Detect which cell encompasses the target text, then output its (X, Y) center coordinate. 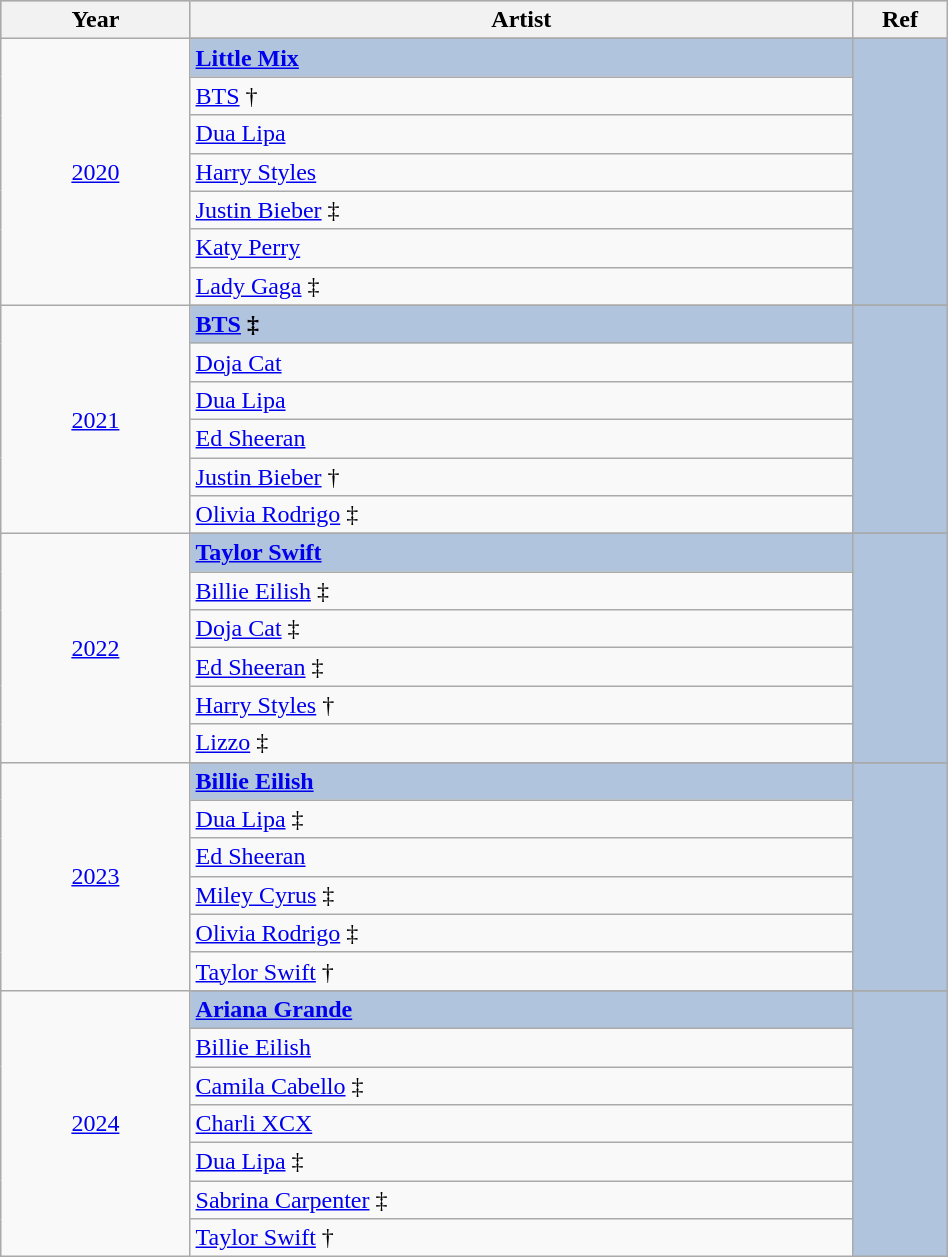
Katy Perry (522, 248)
Justin Bieber ‡ (522, 210)
Little Mix (522, 58)
Year (96, 20)
Camila Cabello ‡ (522, 1085)
2021 (96, 419)
BTS † (522, 96)
Lizzo ‡ (522, 743)
2024 (96, 1123)
Taylor Swift (522, 553)
Charli XCX (522, 1124)
BTS ‡ (522, 324)
2023 (96, 876)
Sabrina Carpenter ‡ (522, 1200)
Ref (900, 20)
Harry Styles † (522, 705)
Doja Cat ‡ (522, 629)
Ed Sheeran ‡ (522, 667)
Lady Gaga ‡ (522, 286)
Justin Bieber † (522, 477)
Ariana Grande (522, 1009)
Artist (522, 20)
Miley Cyrus ‡ (522, 895)
Billie Eilish ‡ (522, 591)
2020 (96, 172)
2022 (96, 648)
Harry Styles (522, 172)
Doja Cat (522, 362)
